Output the [X, Y] coordinate of the center of the cell containing the given text.  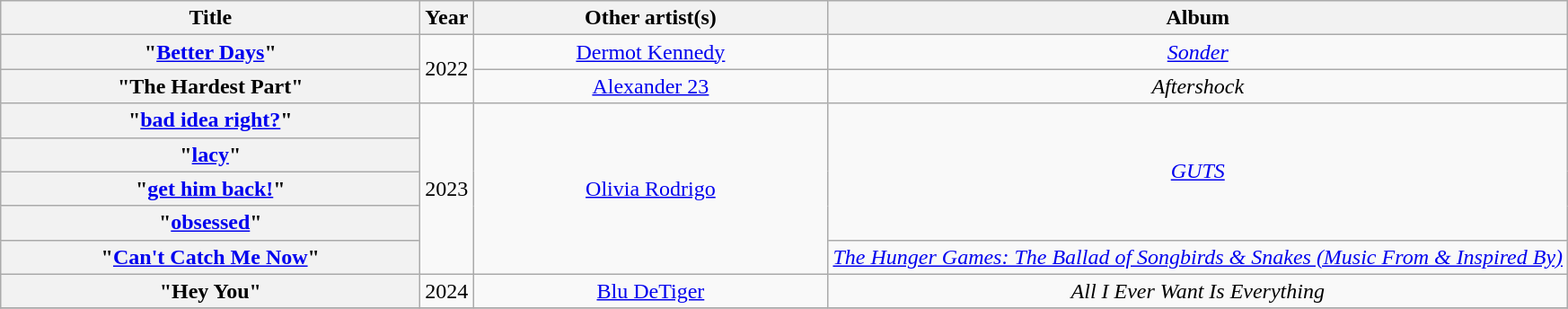
All I Ever Want Is Everything [1198, 291]
2023 [447, 189]
Alexander 23 [650, 86]
2022 [447, 69]
"The Hardest Part" [210, 86]
Blu DeTiger [650, 291]
Title [210, 18]
"obsessed" [210, 223]
Aftershock [1198, 86]
"Better Days" [210, 52]
"Hey You" [210, 291]
"lacy" [210, 154]
GUTS [1198, 172]
Other artist(s) [650, 18]
Dermot Kennedy [650, 52]
2024 [447, 291]
Sonder [1198, 52]
The Hunger Games: The Ballad of Songbirds & Snakes (Music From & Inspired By) [1198, 257]
Year [447, 18]
Olivia Rodrigo [650, 189]
Album [1198, 18]
"Can't Catch Me Now" [210, 257]
"bad idea right?" [210, 120]
"get him back!" [210, 189]
